Identify which cell holds the provided text, then report its (X, Y) central coordinate. 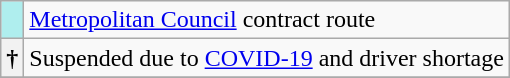
Suspended due to COVID-19 and driver shortage (267, 58)
Metropolitan Council contract route (267, 20)
† (12, 58)
